Search for the cell housing the specified text and yield its (x, y) center coordinate. 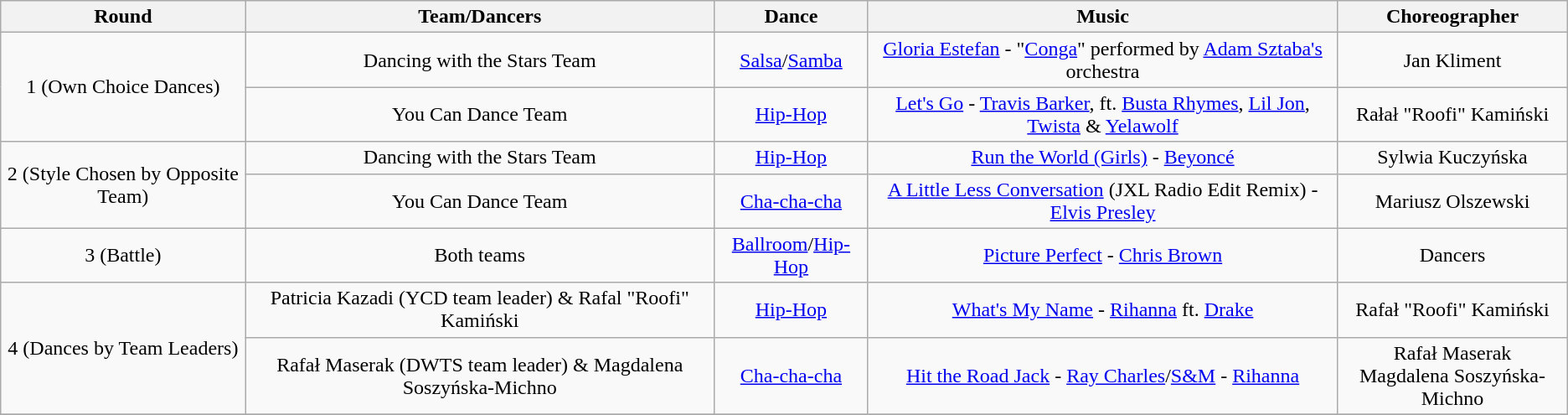
Patricia Kazadi (YCD team leader) & Rafal "Roofi" Kamiński (480, 310)
A Little Less Conversation (JXL Radio Edit Remix) - Elvis Presley (1102, 201)
Sylwia Kuczyńska (1452, 158)
Dancers (1452, 255)
Both teams (480, 255)
Dance (792, 17)
Rafał MaserakMagdalena Soszyńska-Michno (1452, 376)
Mariusz Olszewski (1452, 201)
Rafał Maserak (DWTS team leader) & Magdalena Soszyńska-Michno (480, 376)
2 (Style Chosen by Opposite Team) (123, 184)
Run the World (Girls) - Beyoncé (1102, 158)
Salsa/Samba (792, 60)
Jan Kliment (1452, 60)
Music (1102, 17)
Team/Dancers (480, 17)
Ballroom/Hip-Hop (792, 255)
4 (Dances by Team Leaders) (123, 349)
Round (123, 17)
Choreographer (1452, 17)
Hit the Road Jack - Ray Charles/S&M - Rihanna (1102, 376)
Picture Perfect - Chris Brown (1102, 255)
3 (Battle) (123, 255)
What's My Name - Rihanna ft. Drake (1102, 310)
Let's Go - Travis Barker, ft. Busta Rhymes, Lil Jon, Twista & Yelawolf (1102, 114)
1 (Own Choice Dances) (123, 87)
Rafał "Roofi" Kamiński (1452, 310)
Gloria Estefan - "Conga" performed by Adam Sztaba's orchestra (1102, 60)
Rałał "Roofi" Kamiński (1452, 114)
